Pinpoint the cell where the given text exists, returning its [x, y] midpoint coordinate. 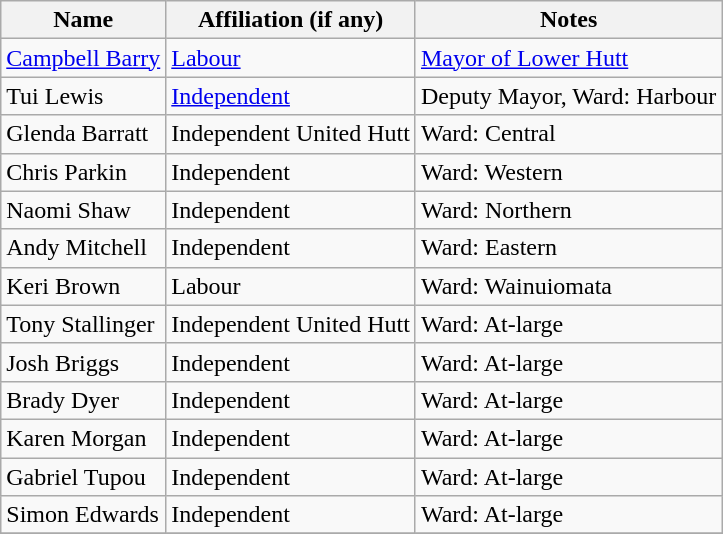
Tui Lewis [84, 96]
Campbell Barry [84, 58]
Brady Dyer [84, 400]
Notes [568, 20]
Ward: Central [568, 134]
Karen Morgan [84, 438]
Ward: Western [568, 172]
Andy Mitchell [84, 248]
Naomi Shaw [84, 210]
Name [84, 20]
Simon Edwards [84, 515]
Tony Stallinger [84, 324]
Affiliation (if any) [291, 20]
Keri Brown [84, 286]
Ward: Northern [568, 210]
Glenda Barratt [84, 134]
Ward: Wainuiomata [568, 286]
Deputy Mayor, Ward: Harbour [568, 96]
Mayor of Lower Hutt [568, 58]
Gabriel Tupou [84, 477]
Ward: Eastern [568, 248]
Chris Parkin [84, 172]
Josh Briggs [84, 362]
